Identify which cell holds the provided text, then report its (X, Y) central coordinate. 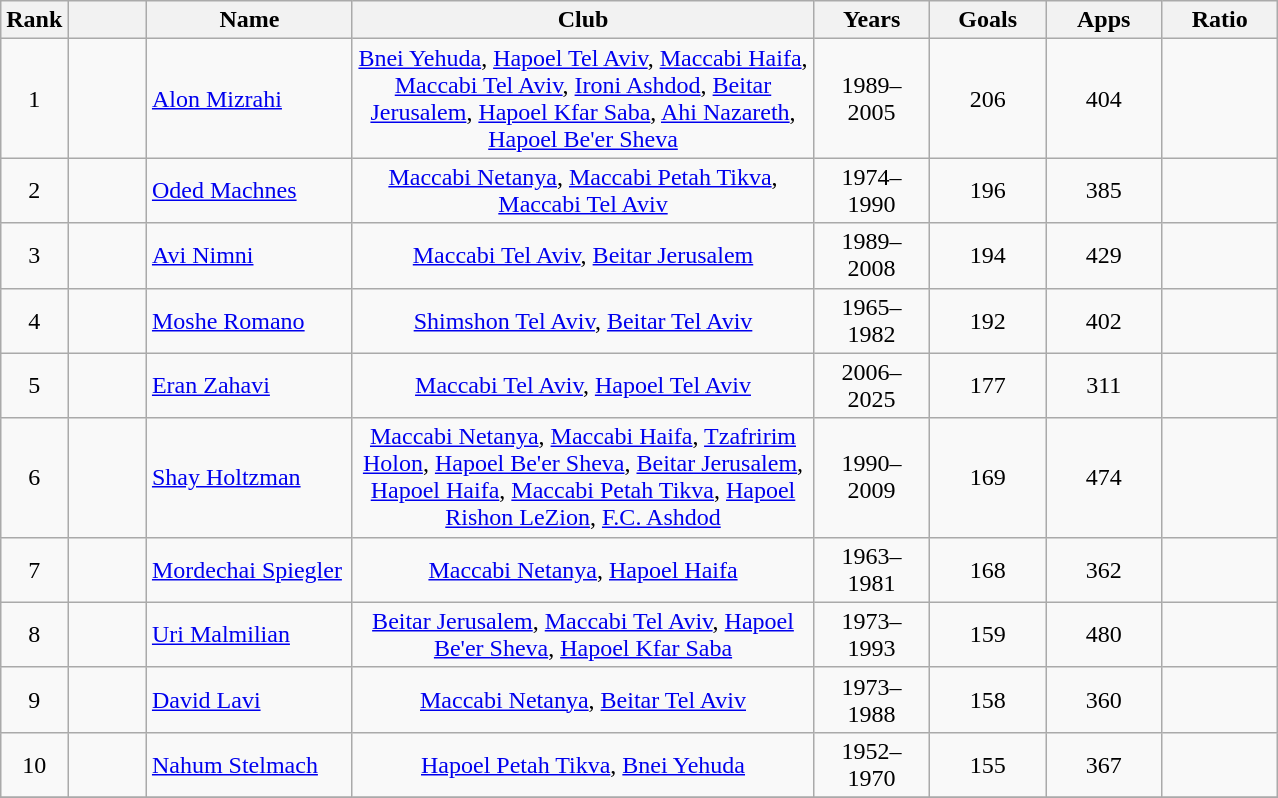
367 (1104, 764)
Name (249, 20)
362 (1104, 570)
159 (988, 634)
404 (1104, 98)
158 (988, 700)
Maccabi Netanya, Hapoel Haifa (582, 570)
Shay Holtzman (249, 478)
1973–1988 (872, 700)
Maccabi Tel Aviv, Beitar Jerusalem (582, 256)
1989–2005 (872, 98)
2 (34, 190)
Goals (988, 20)
480 (1104, 634)
177 (988, 386)
1989–2008 (872, 256)
David Lavi (249, 700)
196 (988, 190)
Rank (34, 20)
Oded Machnes (249, 190)
2006–2025 (872, 386)
Eran Zahavi (249, 386)
Maccabi Netanya, Maccabi Petah Tikva, Maccabi Tel Aviv (582, 190)
7 (34, 570)
194 (988, 256)
Club (582, 20)
155 (988, 764)
Nahum Stelmach (249, 764)
Maccabi Tel Aviv, Hapoel Tel Aviv (582, 386)
1963–1981 (872, 570)
385 (1104, 190)
169 (988, 478)
3 (34, 256)
1952–1970 (872, 764)
Maccabi Netanya, Beitar Tel Aviv (582, 700)
4 (34, 320)
6 (34, 478)
429 (1104, 256)
10 (34, 764)
1973–1993 (872, 634)
Mordechai Spiegler (249, 570)
206 (988, 98)
1990–2009 (872, 478)
474 (1104, 478)
1965–1982 (872, 320)
Ratio (1220, 20)
Alon Mizrahi (249, 98)
1974–1990 (872, 190)
Hapoel Petah Tikva, Bnei Yehuda (582, 764)
Years (872, 20)
9 (34, 700)
Shimshon Tel Aviv, Beitar Tel Aviv (582, 320)
360 (1104, 700)
402 (1104, 320)
5 (34, 386)
311 (1104, 386)
192 (988, 320)
Moshe Romano (249, 320)
168 (988, 570)
8 (34, 634)
Uri Malmilian (249, 634)
Beitar Jerusalem, Maccabi Tel Aviv, Hapoel Be'er Sheva, Hapoel Kfar Saba (582, 634)
1 (34, 98)
Bnei Yehuda, Hapoel Tel Aviv, Maccabi Haifa, Maccabi Tel Aviv, Ironi Ashdod, Beitar Jerusalem, Hapoel Kfar Saba, Ahi Nazareth, Hapoel Be'er Sheva (582, 98)
Avi Nimni (249, 256)
Apps (1104, 20)
